Search for the cell housing the specified text and yield its (X, Y) center coordinate. 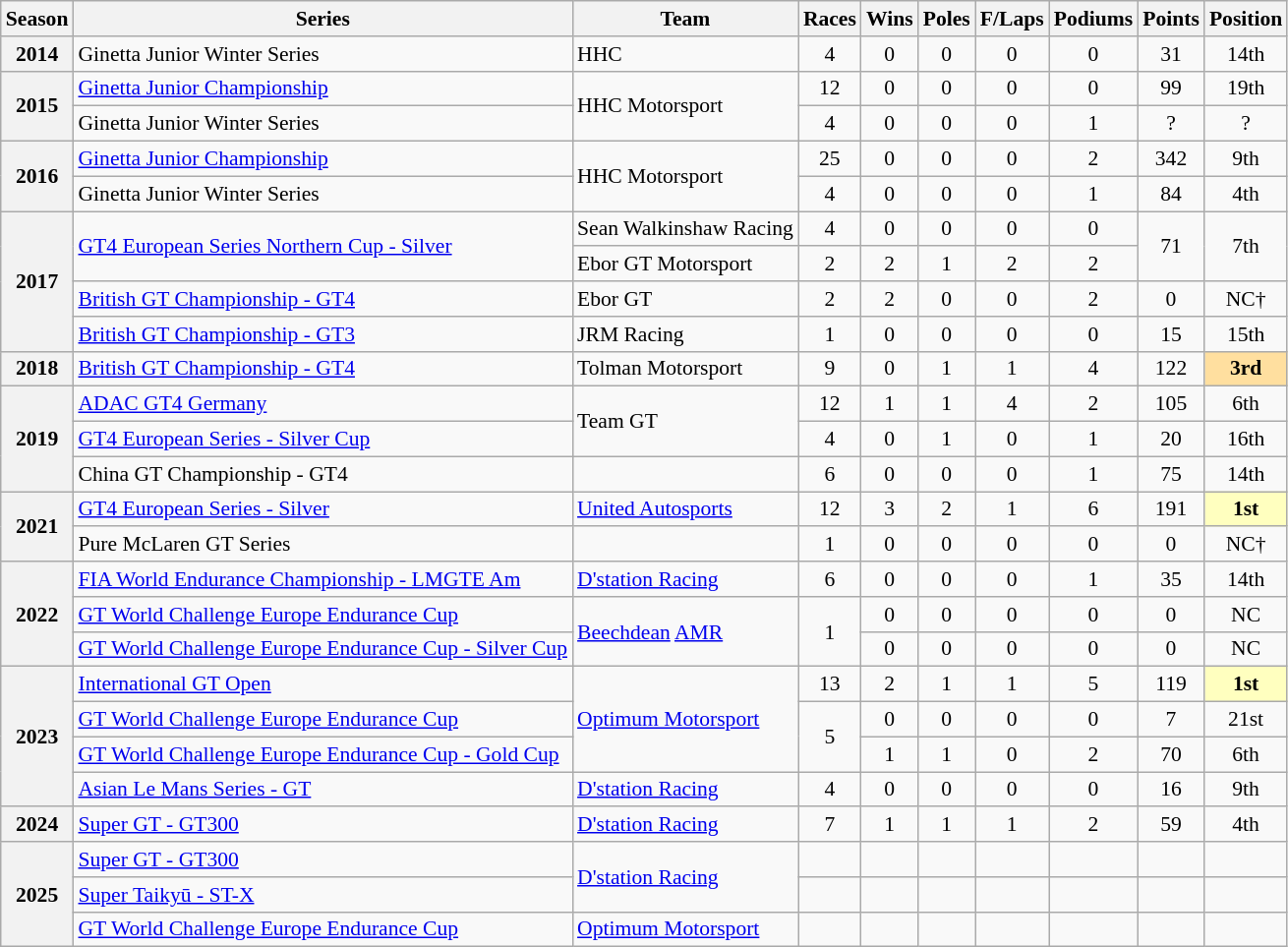
Podiums (1093, 19)
Team (685, 19)
Ebor GT Motorsport (685, 265)
3rd (1246, 369)
Super Taikyū - ST-X (322, 895)
84 (1171, 194)
342 (1171, 159)
F/Laps (1013, 19)
Poles (947, 19)
Pure McLaren GT Series (322, 545)
Sean Walkinshaw Racing (685, 229)
JRM Racing (685, 334)
Points (1171, 19)
China GT Championship - GT4 (322, 474)
119 (1171, 684)
2022 (37, 614)
GT World Challenge Europe Endurance Cup - Silver Cup (322, 649)
GT4 European Series - Silver Cup (322, 440)
191 (1171, 509)
2018 (37, 369)
Beechdean AMR (685, 631)
9 (830, 369)
105 (1171, 404)
15 (1171, 334)
Races (830, 19)
35 (1171, 579)
21st (1246, 720)
Tolman Motorsport (685, 369)
Asian Le Mans Series - GT (322, 790)
GT World Challenge Europe Endurance Cup - Gold Cup (322, 754)
2023 (37, 737)
99 (1171, 89)
71 (1171, 246)
3 (890, 509)
16th (1246, 440)
GT4 European Series Northern Cup - Silver (322, 246)
2025 (37, 895)
122 (1171, 369)
2014 (37, 54)
Season (37, 19)
16 (1171, 790)
13 (830, 684)
British GT Championship - GT3 (322, 334)
75 (1171, 474)
GT4 European Series - Silver (322, 509)
Series (322, 19)
15th (1246, 334)
20 (1171, 440)
2024 (37, 825)
Position (1246, 19)
7th (1246, 246)
2016 (37, 177)
Wins (890, 19)
FIA World Endurance Championship - LMGTE Am (322, 579)
59 (1171, 825)
United Autosports (685, 509)
Team GT (685, 421)
25 (830, 159)
2021 (37, 527)
2019 (37, 439)
International GT Open (322, 684)
31 (1171, 54)
70 (1171, 754)
19th (1246, 89)
ADAC GT4 Germany (322, 404)
2017 (37, 281)
HHC (685, 54)
2015 (37, 106)
Ebor GT (685, 299)
